Locate the cell with the specified text and output its [X, Y] center coordinate. 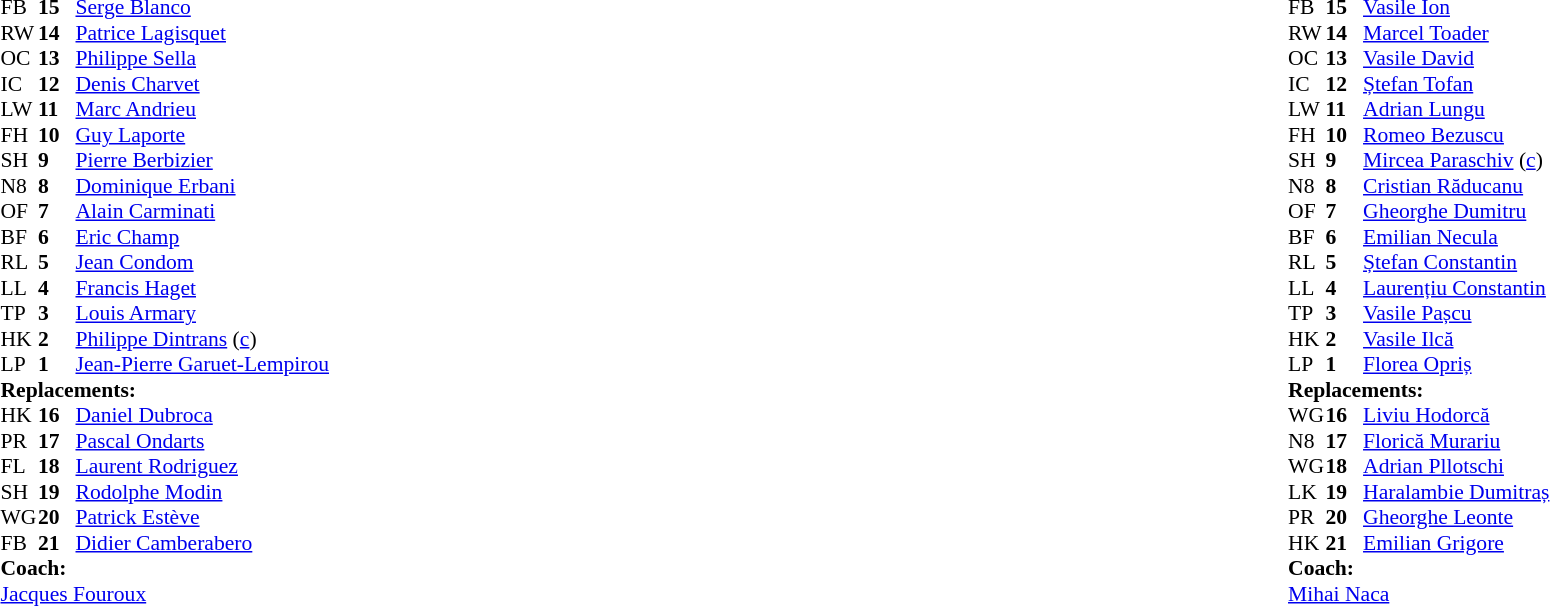
Emilian Grigore [1456, 543]
Eric Champ [203, 237]
Laurent Rodriguez [203, 467]
Marc Andrieu [203, 109]
Alain Carminati [203, 211]
FB [19, 543]
Didier Camberabero [203, 543]
Guy Laporte [203, 135]
FL [19, 467]
Vasile Ilcă [1456, 339]
Patrice Lagisquet [203, 33]
Francis Haget [203, 288]
Vasile Pașcu [1456, 313]
Laurențiu Constantin [1456, 288]
Marcel Toader [1456, 33]
Denis Charvet [203, 84]
Philippe Dintrans (c) [203, 339]
Vasile David [1456, 59]
Haralambie Dumitraș [1456, 492]
Gheorghe Leonte [1456, 517]
Pascal Ondarts [203, 441]
Patrick Estève [203, 517]
Adrian Pllotschi [1456, 467]
LK [1307, 492]
Philippe Sella [203, 59]
Daniel Dubroca [203, 415]
Adrian Lungu [1456, 109]
Emilian Necula [1456, 237]
Florea Opriș [1456, 365]
Florică Murariu [1456, 441]
Gheorghe Dumitru [1456, 211]
Ștefan Constantin [1456, 263]
Jean-Pierre Garuet-Lempirou [203, 365]
Pierre Berbizier [203, 161]
Louis Armary [203, 313]
Dominique Erbani [203, 186]
Jean Condom [203, 263]
Liviu Hodorcă [1456, 415]
Romeo Bezuscu [1456, 135]
Cristian Răducanu [1456, 186]
Rodolphe Modin [203, 492]
Mircea Paraschiv (c) [1456, 161]
Ștefan Tofan [1456, 84]
